Provide the [X, Y] coordinate of the cell's center where the given text is located.  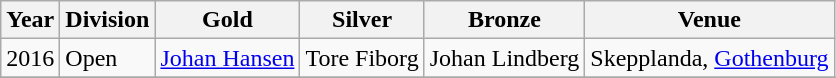
Johan Lindberg [504, 58]
Gold [228, 20]
Silver [362, 20]
Year [30, 20]
Division [108, 20]
Johan Hansen [228, 58]
Bronze [504, 20]
Open [108, 58]
2016 [30, 58]
Skepplanda, Gothenburg [710, 58]
Venue [710, 20]
Tore Fiborg [362, 58]
